Return the (x, y) coordinate for the center point of the cell that contains the specified text.  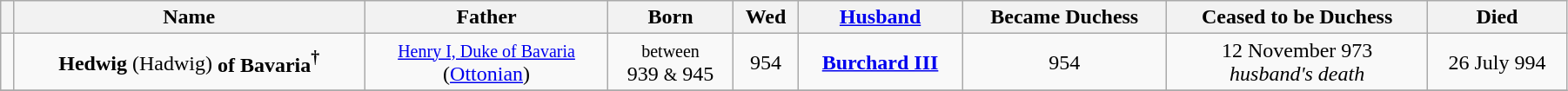
Husband (881, 17)
Born (671, 17)
between939 & 945 (671, 62)
Henry I, Duke of Bavaria(Ottonian) (486, 62)
Died (1497, 17)
Hedwig (Hadwig) of Bavaria† (189, 62)
Wed (766, 17)
Became Duchess (1065, 17)
26 July 994 (1497, 62)
Ceased to be Duchess (1297, 17)
Father (486, 17)
Burchard III (881, 62)
Name (189, 17)
12 November 973husband's death (1297, 62)
